From the cell containing the given text, extract its center point as (X, Y) coordinate. 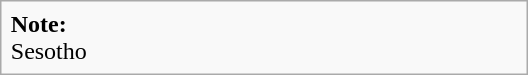
Note:Sesotho (264, 38)
